Find where the given text appears and provide that cell's center as [X, Y] coordinate. 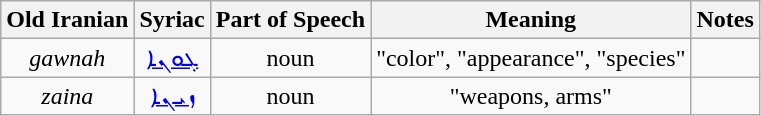
"color", "appearance", "species" [531, 58]
Notes [725, 20]
ܙܝܢܐ [172, 96]
gawnah [68, 58]
ܓܘܢܐ [172, 58]
Meaning [531, 20]
Part of Speech [290, 20]
zaina [68, 96]
Old Iranian [68, 20]
"weapons, arms" [531, 96]
Syriac [172, 20]
